For the text-containing cell, return its midpoint in [X, Y] coordinate format. 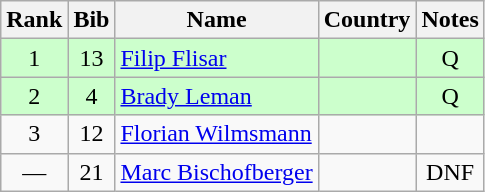
Brady Leman [216, 96]
13 [92, 58]
Notes [450, 20]
Florian Wilmsmann [216, 134]
Name [216, 20]
Rank [34, 20]
Country [367, 20]
1 [34, 58]
Marc Bischofberger [216, 172]
21 [92, 172]
Bib [92, 20]
— [34, 172]
DNF [450, 172]
3 [34, 134]
12 [92, 134]
4 [92, 96]
Filip Flisar [216, 58]
2 [34, 96]
